Detect which cell encompasses the target text, then output its (x, y) center coordinate. 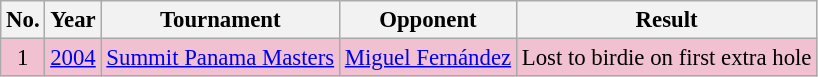
Result (666, 20)
Miguel Fernández (428, 58)
Opponent (428, 20)
No. (23, 20)
Year (73, 20)
Summit Panama Masters (220, 58)
Tournament (220, 20)
2004 (73, 58)
1 (23, 58)
Lost to birdie on first extra hole (666, 58)
